Locate the cell with the specified text and output its (x, y) center coordinate. 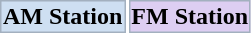
FM Station (190, 16)
AM Station (62, 16)
